Locate the cell with the specified text and output its (X, Y) center coordinate. 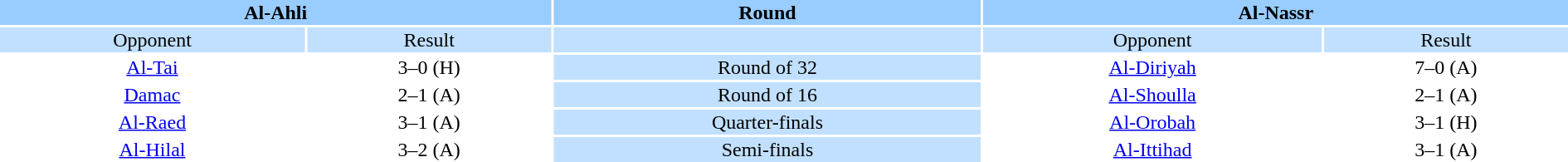
Round (767, 12)
Al-Tai (153, 67)
3–0 (H) (429, 67)
Round of 16 (767, 95)
Al-Hilal (153, 150)
Al-Shoulla (1153, 95)
Al-Ahli (275, 12)
Quarter-finals (767, 122)
Damac (153, 95)
Al-Raed (153, 122)
7–0 (A) (1446, 67)
Al-Nassr (1276, 12)
Al-Orobah (1153, 122)
Semi-finals (767, 150)
Al-Diriyah (1153, 67)
Round of 32 (767, 67)
Al-Ittihad (1153, 150)
3–1 (H) (1446, 122)
3–2 (A) (429, 150)
